For the text-containing cell, return its midpoint in (X, Y) coordinate format. 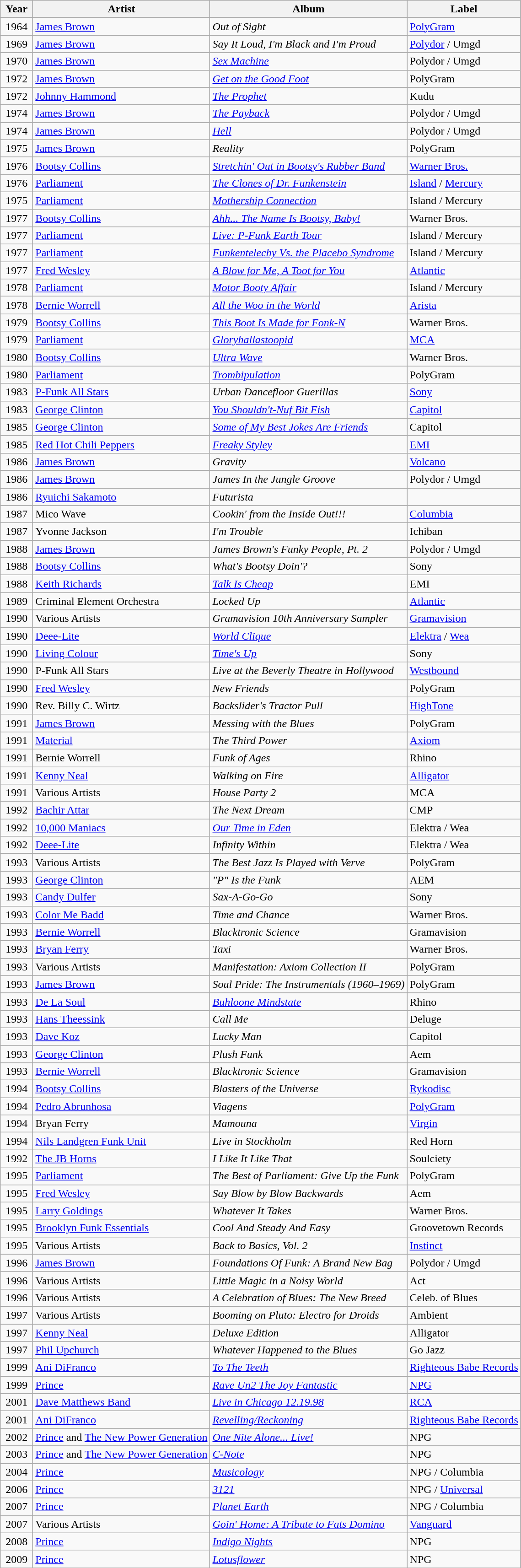
Stretchin' Out in Bootsy's Rubber Band (308, 166)
James In the Jungle Groove (308, 479)
1964 (16, 27)
The Clones of Dr. Funkenstein (308, 183)
1969 (16, 44)
Ichiban (464, 532)
Kudu (464, 96)
Lotusflower (308, 1559)
Call Me (308, 1019)
Live at the Beverly Theatre in Hollywood (308, 671)
C-Note (308, 1455)
Foundations Of Funk: A Brand New Bag (308, 1263)
Dave Matthews Band (122, 1402)
Keith Richards (122, 584)
Hell (308, 131)
Dave Koz (122, 1036)
Year (16, 9)
Criminal Element Orchestra (122, 601)
2003 (16, 1455)
The Prophet (308, 96)
Larry Goldings (122, 1211)
You Shouldn't-Nuf Bit Fish (308, 410)
The JB Horns (122, 1158)
Instinct (464, 1245)
Phil Upchurch (122, 1350)
Say Blow by Blow Backwards (308, 1193)
Vanguard (464, 1524)
Candy Dulfer (122, 897)
Nils Landgren Funk Unit (122, 1141)
Red Horn (464, 1141)
1989 (16, 601)
Walking on Fire (308, 776)
I'm Trouble (308, 532)
Little Magic in a Noisy World (308, 1280)
Brooklyn Funk Essentials (122, 1228)
To The Teeth (308, 1368)
The Best Jazz Is Played with Verve (308, 862)
Ahh... The Name Is Bootsy, Baby! (308, 218)
Cool And Steady And Easy (308, 1228)
Material (122, 740)
The Third Power (308, 740)
What's Bootsy Doin'? (308, 566)
Go Jazz (464, 1350)
Get on the Good Foot (308, 79)
Album (308, 9)
Whatever Happened to the Blues (308, 1350)
De La Soul (122, 1002)
World Clique (308, 636)
Celeb. of Blues (464, 1298)
Live in Stockholm (308, 1141)
1970 (16, 61)
A Blow for Me, A Toot for You (308, 270)
Musicology (308, 1472)
Deluge (464, 1019)
Columbia (464, 514)
Say It Loud, I'm Black and I'm Proud (308, 44)
Urban Dancefloor Guerillas (308, 392)
Lucky Man (308, 1036)
Bachir Attar (122, 810)
Some of My Best Jokes Are Friends (308, 427)
Freaky Styley (308, 444)
Mamouna (308, 1124)
Goin' Home: A Tribute to Fats Domino (308, 1524)
Yvonne Jackson (122, 532)
Arista (464, 305)
Pedro Abrunhosa (122, 1106)
Mothership Connection (308, 200)
Mico Wave (122, 514)
NPG / Universal (464, 1489)
Whatever It Takes (308, 1211)
Viagens (308, 1106)
A Celebration of Blues: The New Breed (308, 1298)
Taxi (308, 949)
Manifestation: Axiom Collection II (308, 967)
Johnny Hammond (122, 96)
Locked Up (308, 601)
Revelling/Reckoning (308, 1420)
Motor Booty Affair (308, 288)
HighTone (464, 706)
Ambient (464, 1315)
Act (464, 1280)
Funk of Ages (308, 758)
3121 (308, 1489)
Futurista (308, 496)
Rev. Billy C. Wirtz (122, 706)
Indigo Nights (308, 1541)
2009 (16, 1559)
Back to Basics, Vol. 2 (308, 1245)
Gloryhallastoopid (308, 340)
Blasters of the Universe (308, 1089)
Rave Un2 The Joy Fantastic (308, 1385)
Rykodisc (464, 1089)
Reality (308, 148)
Our Time in Eden (308, 828)
Gramavision 10th Anniversary Sampler (308, 619)
Artist (122, 9)
Living Colour (122, 653)
Label (464, 9)
One Nite Alone... Live! (308, 1437)
2002 (16, 1437)
Time and Chance (308, 915)
Cookin' from the Inside Out!!! (308, 514)
Out of Sight (308, 27)
"P" Is the Funk (308, 880)
Planet Earth (308, 1507)
Plush Funk (308, 1054)
Hans Theessink (122, 1019)
Messing with the Blues (308, 723)
Talk Is Cheap (308, 584)
All the Woo in the World (308, 305)
RCA (464, 1402)
House Party 2 (308, 793)
Booming on Pluto: Electro for Droids (308, 1315)
Groovetown Records (464, 1228)
This Boot Is Made for Fonk-N (308, 323)
Buhloone Mindstate (308, 1002)
AEM (464, 880)
2006 (16, 1489)
Backslider's Tractor Pull (308, 706)
James Brown's Funky People, Pt. 2 (308, 549)
Color Me Badd (122, 915)
Infinity Within (308, 845)
10,000 Maniacs (122, 828)
Axiom (464, 740)
Live: P-Funk Earth Tour (308, 236)
Sex Machine (308, 61)
Volcano (464, 462)
Time's Up (308, 653)
New Friends (308, 688)
Sax-A-Go-Go (308, 897)
2004 (16, 1472)
Live in Chicago 12.19.98 (308, 1402)
Westbound (464, 671)
CMP (464, 810)
Trombipulation (308, 375)
Gravity (308, 462)
Ryuichi Sakamoto (122, 496)
Deluxe Edition (308, 1333)
Ultra Wave (308, 357)
The Next Dream (308, 810)
Funkentelechy Vs. the Placebo Syndrome (308, 253)
Red Hot Chili Peppers (122, 444)
The Payback (308, 113)
Virgin (464, 1124)
Soulciety (464, 1158)
Soul Pride: The Instrumentals (1960–1969) (308, 984)
The Best of Parliament: Give Up the Funk (308, 1176)
2008 (16, 1541)
I Like It Like That (308, 1158)
